From the cell containing the given text, extract its center point as [x, y] coordinate. 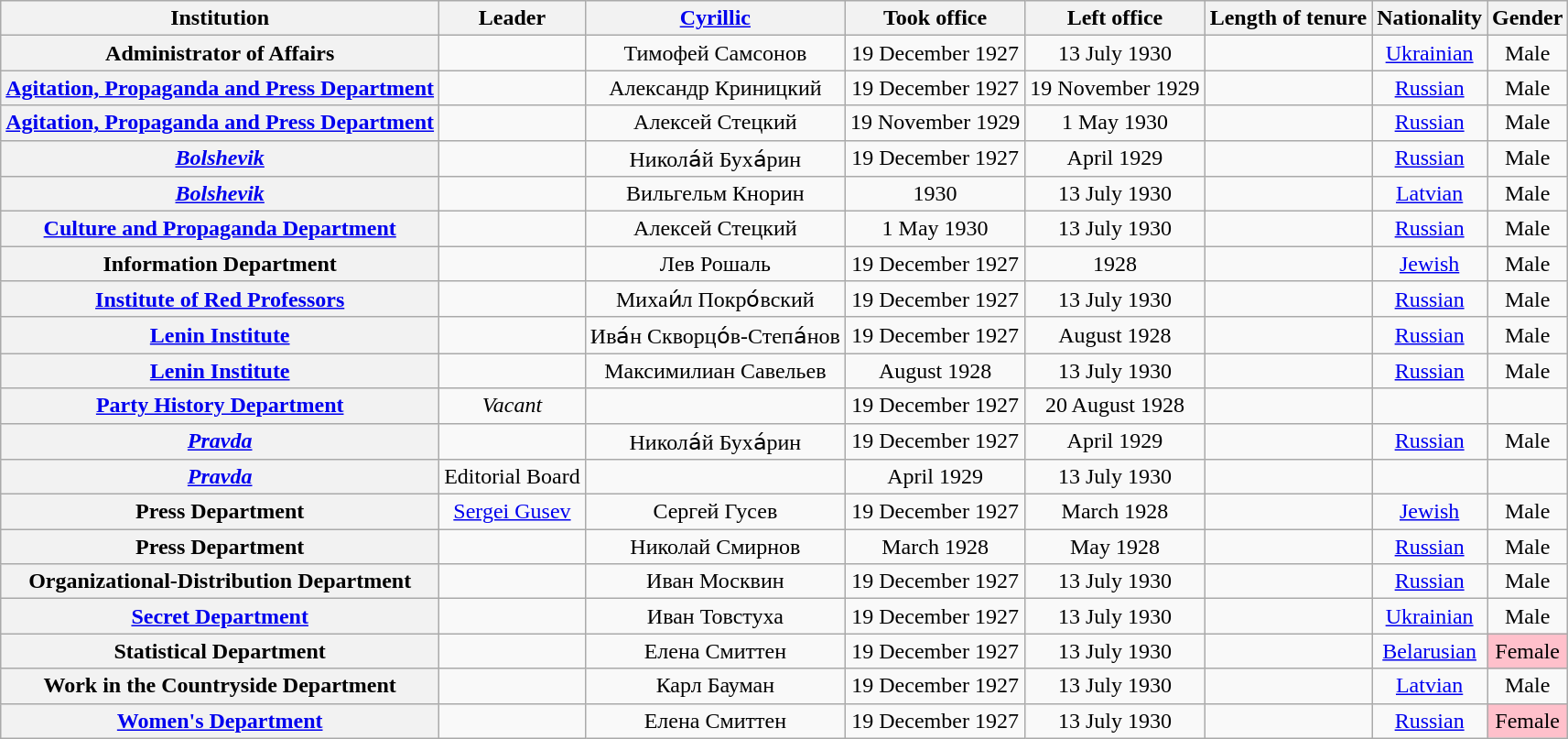
Gender [1527, 18]
1928 [1115, 264]
Left office [1115, 18]
Belarusian [1430, 651]
Length of tenure [1289, 18]
Михаи́л Покро́вский [715, 299]
Лев Рошаль [715, 264]
Максимилиан Савельев [715, 371]
Карл Бауман [715, 686]
Тимофей Самсонов [715, 53]
Institution [220, 18]
Сергей Гусев [715, 512]
Cyrillic [715, 18]
Вильгельм Кнорин [715, 194]
Secret Department [220, 616]
Institute of Red Professors [220, 299]
Иван Москвин [715, 581]
Information Department [220, 264]
Culture and Propaganda Department [220, 229]
1930 [935, 194]
Александр Криницкий [715, 88]
20 August 1928 [1115, 406]
Nationality [1430, 18]
Leader [513, 18]
Organizational-Distribution Department [220, 581]
Took office [935, 18]
Work in the Countryside Department [220, 686]
Statistical Department [220, 651]
Women's Department [220, 721]
Иван Товстуха [715, 616]
Ива́н Скворцо́в-Степа́нов [715, 335]
Sergei Gusev [513, 512]
Party History Department [220, 406]
Editorial Board [513, 477]
Vacant [513, 406]
Administrator of Affairs [220, 53]
Николай Смирнов [715, 547]
May 1928 [1115, 547]
